Find where the given text appears and provide that cell's center as (x, y) coordinate. 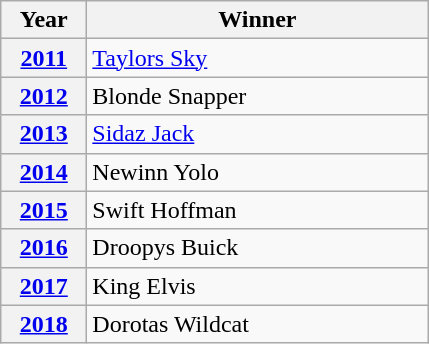
2018 (44, 324)
2013 (44, 134)
2011 (44, 58)
Year (44, 20)
Droopys Buick (258, 248)
Sidaz Jack (258, 134)
King Elvis (258, 286)
2015 (44, 210)
Blonde Snapper (258, 96)
Winner (258, 20)
Taylors Sky (258, 58)
Swift Hoffman (258, 210)
2016 (44, 248)
Newinn Yolo (258, 172)
2017 (44, 286)
Dorotas Wildcat (258, 324)
2012 (44, 96)
2014 (44, 172)
